Scan for the cell matching the given text and deliver its [x, y] coordinate at center. 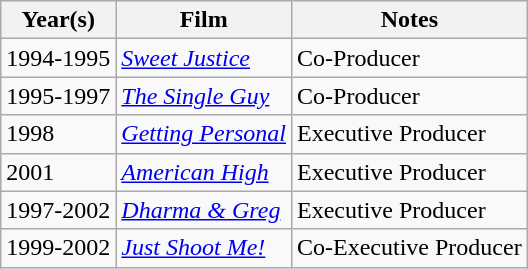
1999-2002 [58, 248]
2001 [58, 172]
1995-1997 [58, 96]
The Single Guy [204, 96]
1998 [58, 134]
Year(s) [58, 20]
Co-Executive Producer [410, 248]
Film [204, 20]
Dharma & Greg [204, 210]
1997-2002 [58, 210]
Notes [410, 20]
Just Shoot Me! [204, 248]
American High [204, 172]
Getting Personal [204, 134]
1994-1995 [58, 58]
Sweet Justice [204, 58]
